Find where the given text appears and provide that cell's center as [x, y] coordinate. 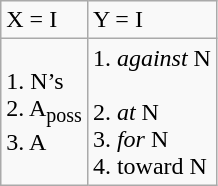
1. N’s2. Aposs3. A [44, 112]
X = I [44, 20]
Y = I [152, 20]
1. against N2. at N 3. for N 4. toward N [152, 112]
